Provide the [X, Y] coordinate of the cell's center where the given text is located.  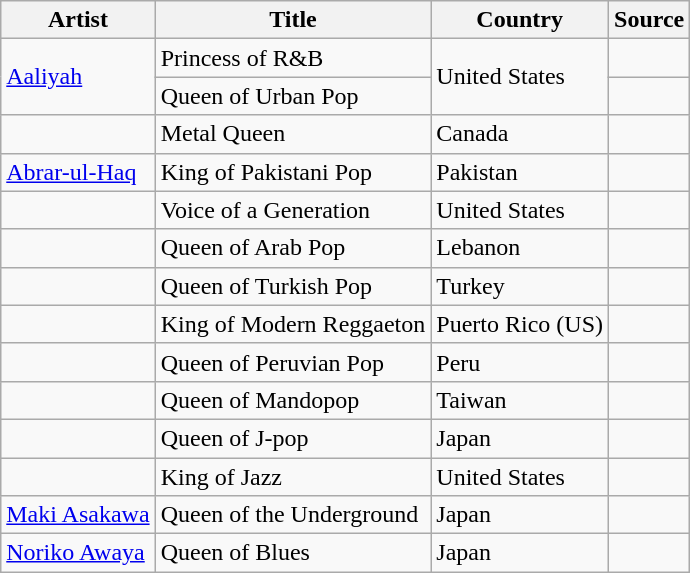
King of Pakistani Pop [293, 172]
King of Jazz [293, 477]
Noriko Awaya [78, 553]
Artist [78, 20]
Peru [520, 362]
Queen of Turkish Pop [293, 286]
Queen of Mandopop [293, 400]
Pakistan [520, 172]
Abrar-ul-Haq [78, 172]
Turkey [520, 286]
Country [520, 20]
Maki Asakawa [78, 515]
Queen of J-pop [293, 438]
Lebanon [520, 248]
Queen of Peruvian Pop [293, 362]
Princess of R&B [293, 58]
Title [293, 20]
Taiwan [520, 400]
King of Modern Reggaeton [293, 324]
Canada [520, 134]
Aaliyah [78, 77]
Queen of the Underground [293, 515]
Voice of a Generation [293, 210]
Queen of Arab Pop [293, 248]
Queen of Urban Pop [293, 96]
Metal Queen [293, 134]
Puerto Rico (US) [520, 324]
Queen of Blues [293, 553]
Source [650, 20]
